Search for the cell housing the specified text and yield its (x, y) center coordinate. 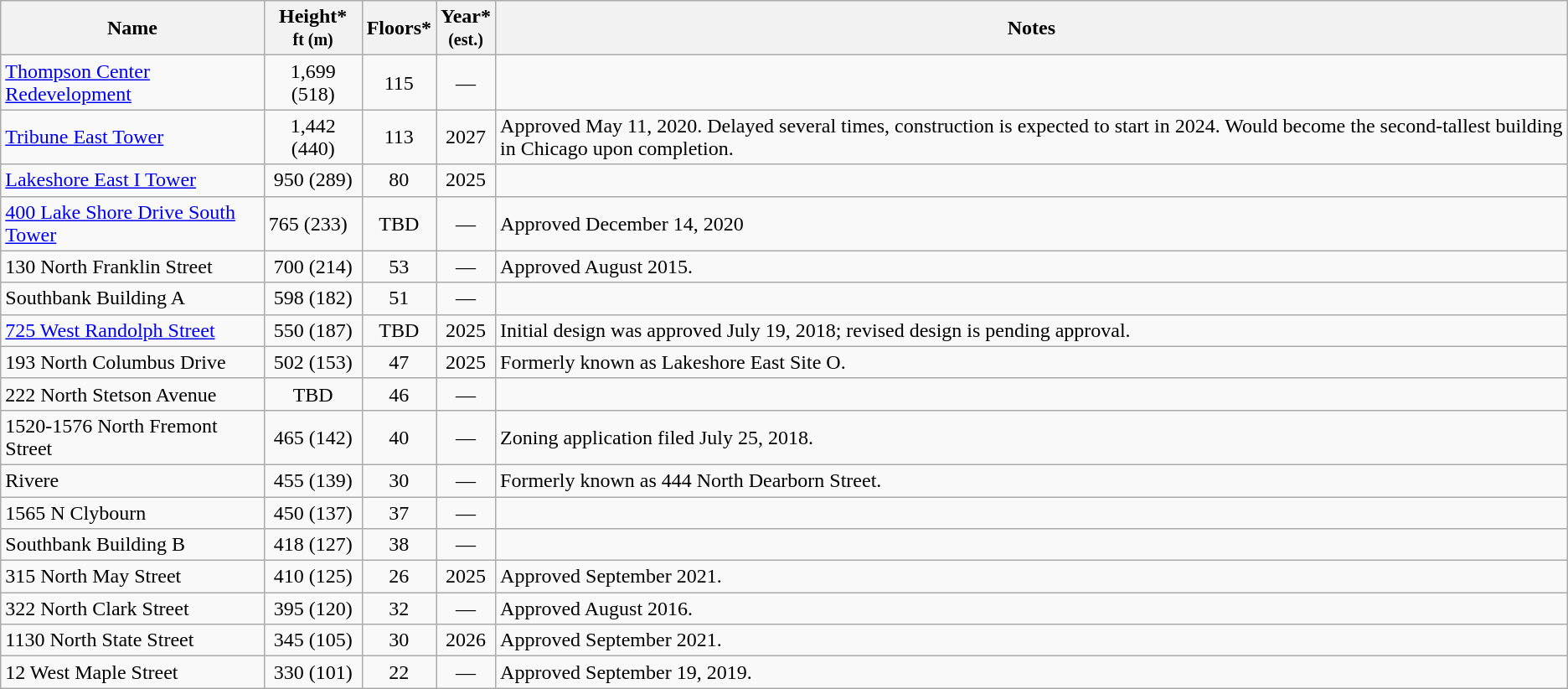
765 (233) (313, 223)
410 (125) (313, 577)
450 (137) (313, 512)
26 (399, 577)
465 (142) (313, 438)
53 (399, 267)
130 North Franklin Street (132, 267)
395 (120) (313, 609)
22 (399, 672)
Approved August 2015. (1032, 267)
Name (132, 28)
Thompson Center Redevelopment (132, 82)
38 (399, 545)
550 (187) (313, 330)
Zoning application filed July 25, 2018. (1032, 438)
Southbank Building A (132, 298)
Formerly known as 444 North Dearborn Street. (1032, 480)
1,699 (518) (313, 82)
1520-1576 North Fremont Street (132, 438)
700 (214) (313, 267)
Year*(est.) (466, 28)
222 North Stetson Avenue (132, 394)
725 West Randolph Street (132, 330)
Notes (1032, 28)
2026 (466, 640)
1565 N Clybourn (132, 512)
322 North Clark Street (132, 609)
1,442 (440) (313, 137)
80 (399, 180)
Approved August 2016. (1032, 609)
Approved December 14, 2020 (1032, 223)
330 (101) (313, 672)
315 North May Street (132, 577)
455 (139) (313, 480)
Approved September 19, 2019. (1032, 672)
12 West Maple Street (132, 672)
40 (399, 438)
2027 (466, 137)
Height*ft (m) (313, 28)
598 (182) (313, 298)
193 North Columbus Drive (132, 362)
32 (399, 609)
Tribune East Tower (132, 137)
113 (399, 137)
502 (153) (313, 362)
345 (105) (313, 640)
1130 North State Street (132, 640)
400 Lake Shore Drive South Tower (132, 223)
Initial design was approved July 19, 2018; revised design is pending approval. (1032, 330)
Lakeshore East I Tower (132, 180)
Southbank Building B (132, 545)
37 (399, 512)
46 (399, 394)
418 (127) (313, 545)
Formerly known as Lakeshore East Site O. (1032, 362)
Rivere (132, 480)
Floors* (399, 28)
950 (289) (313, 180)
115 (399, 82)
51 (399, 298)
47 (399, 362)
